Return (X, Y) of the center of cell containing provided text 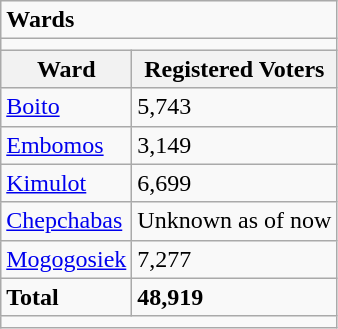
5,743 (234, 107)
Unknown as of now (234, 221)
7,277 (234, 259)
Boito (66, 107)
3,149 (234, 145)
Embomos (66, 145)
Kimulot (66, 183)
Registered Voters (234, 69)
Chepchabas (66, 221)
Ward (66, 69)
Mogogosiek (66, 259)
48,919 (234, 297)
Total (66, 297)
6,699 (234, 183)
Wards (169, 20)
